Extract the (x, y) coordinate from the center of the cell holding the provided text.  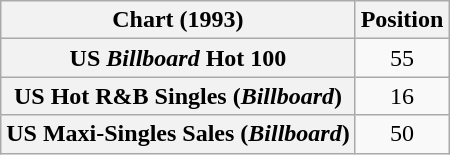
50 (402, 134)
US Hot R&B Singles (Billboard) (178, 96)
55 (402, 58)
US Billboard Hot 100 (178, 58)
Chart (1993) (178, 20)
US Maxi-Singles Sales (Billboard) (178, 134)
16 (402, 96)
Position (402, 20)
